Determine the [X, Y] coordinate at the center of the cell enclosing the given text.  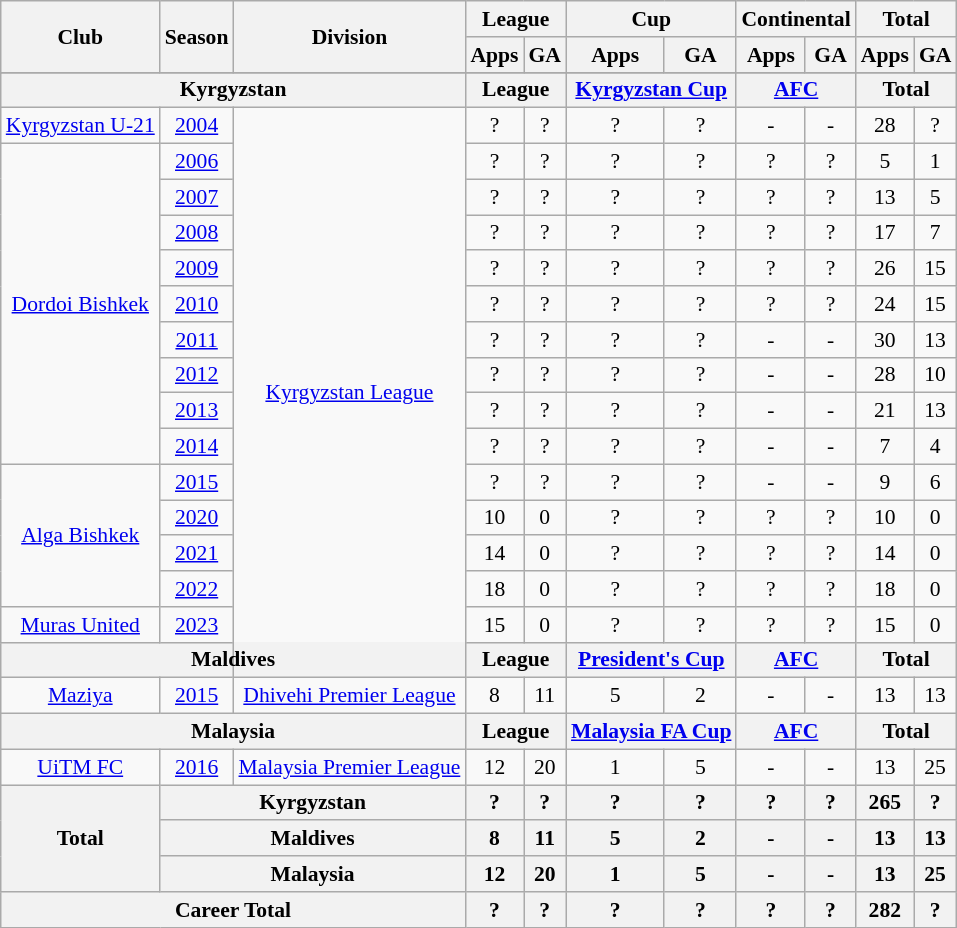
2020 [197, 518]
Muras United [80, 625]
Kyrgyzstan Cup [651, 90]
2008 [197, 233]
30 [885, 340]
Continental [796, 19]
2013 [197, 411]
265 [885, 803]
Career Total [234, 910]
Kyrgyzstan U-21 [80, 126]
2006 [197, 162]
2023 [197, 625]
21 [885, 411]
282 [885, 910]
24 [885, 304]
17 [885, 233]
2010 [197, 304]
6 [936, 482]
UiTM FC [80, 767]
Division [349, 36]
26 [885, 269]
Malaysia FA Cup [651, 732]
Season [197, 36]
2014 [197, 447]
2004 [197, 126]
2016 [197, 767]
Kyrgyzstan League [349, 393]
2012 [197, 375]
Alga Bishkek [80, 535]
Maziya [80, 696]
2009 [197, 269]
Dordoi Bishkek [80, 304]
9 [885, 482]
4 [936, 447]
2021 [197, 554]
Cup [651, 19]
President's Cup [651, 660]
2011 [197, 340]
Dhivehi Premier League [349, 696]
Club [80, 36]
2007 [197, 197]
2022 [197, 589]
Malaysia Premier League [349, 767]
